From the cell containing the given text, extract its center point as [X, Y] coordinate. 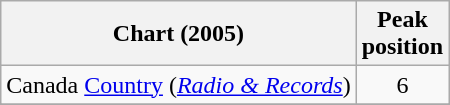
6 [402, 85]
Chart (2005) [178, 34]
Peakposition [402, 34]
Canada Country (Radio & Records) [178, 85]
